Provide the (x, y) coordinate of the cell's center where the given text is located.  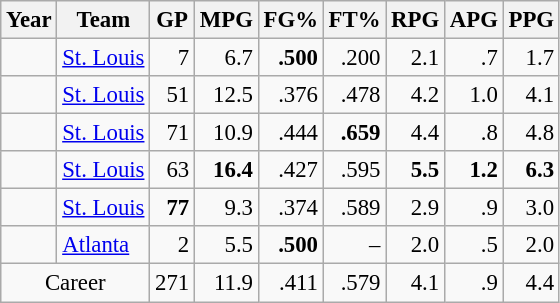
.5 (474, 245)
2.1 (416, 58)
4.8 (531, 133)
51 (172, 95)
.7 (474, 58)
.427 (290, 170)
PPG (531, 20)
APG (474, 20)
FG% (290, 20)
4.2 (416, 95)
RPG (416, 20)
FT% (354, 20)
1.0 (474, 95)
16.4 (227, 170)
.376 (290, 95)
.374 (290, 208)
.595 (354, 170)
1.7 (531, 58)
9.3 (227, 208)
Team (104, 20)
.200 (354, 58)
77 (172, 208)
12.5 (227, 95)
Atlanta (104, 245)
71 (172, 133)
6.7 (227, 58)
1.2 (474, 170)
.444 (290, 133)
– (354, 245)
Career (76, 283)
2.9 (416, 208)
.411 (290, 283)
7 (172, 58)
MPG (227, 20)
.579 (354, 283)
2 (172, 245)
3.0 (531, 208)
Year (29, 20)
.589 (354, 208)
.659 (354, 133)
6.3 (531, 170)
GP (172, 20)
10.9 (227, 133)
271 (172, 283)
.8 (474, 133)
63 (172, 170)
11.9 (227, 283)
.478 (354, 95)
